Search for the cell housing the specified text and yield its [X, Y] center coordinate. 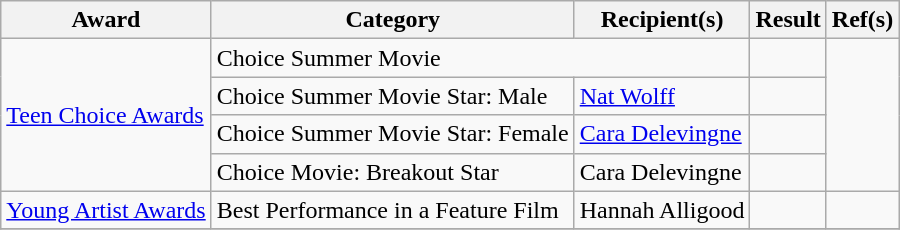
Young Artist Awards [106, 210]
Result [788, 20]
Teen Choice Awards [106, 115]
Choice Summer Movie [480, 58]
Recipient(s) [662, 20]
Choice Summer Movie Star: Female [392, 134]
Best Performance in a Feature Film [392, 210]
Hannah Alligood [662, 210]
Category [392, 20]
Choice Movie: Breakout Star [392, 172]
Nat Wolff [662, 96]
Choice Summer Movie Star: Male [392, 96]
Ref(s) [862, 20]
Award [106, 20]
